Provide the (x, y) coordinate of the cell's center where the given text is located.  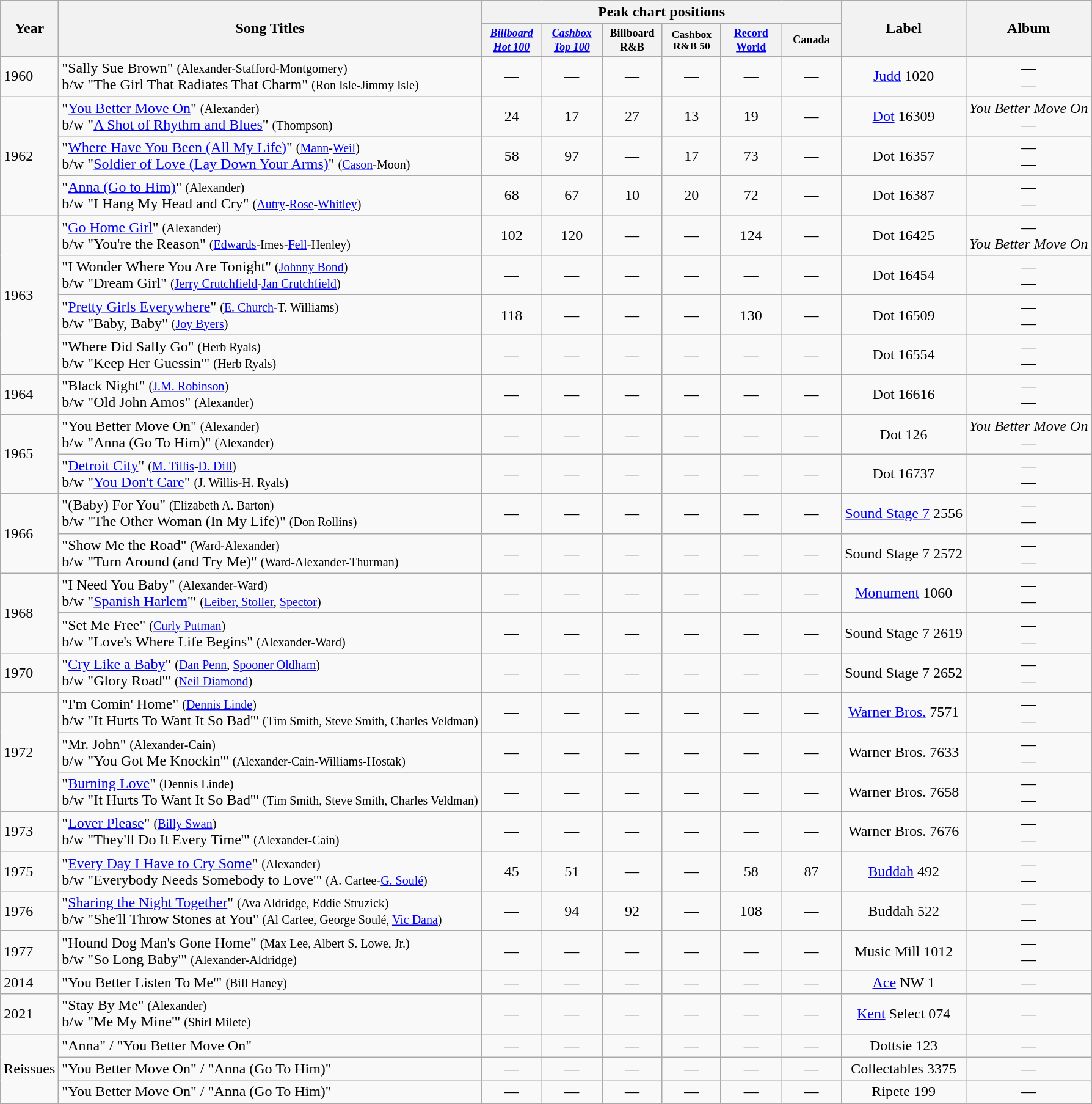
102 (512, 236)
Billboard Hot 100 (512, 40)
"Sharing the Night Together" (Ava Aldridge, Eddie Struzick)b/w "She'll Throw Stones at You" (Al Cartee, George Soulé, Vic Dana) (270, 912)
"I'm Comin' Home" (Dennis Linde)b/w "It Hurts To Want It So Bad'" (Tim Smith, Steve Smith, Charles Veldman) (270, 712)
Billboard R&B (633, 40)
2014 (29, 982)
Dot 16425 (904, 236)
Dot 126 (904, 434)
1963 (29, 295)
Album (1028, 29)
Label (904, 29)
19 (751, 116)
"You Better Listen To Me'" (Bill Haney) (270, 982)
68 (512, 196)
"Anna (Go to Him)" (Alexander)b/w "I Hang My Head and Cry" (Autry-Rose-Whitley) (270, 196)
Sound Stage 7 2572 (904, 554)
"Set Me Free" (Curly Putman)b/w "Love's Where Life Begins" (Alexander-Ward) (270, 633)
87 (811, 871)
124 (751, 236)
"Cry Like a Baby" (Dan Penn, Spooner Oldham)b/w "Glory Road'" (Neil Diamond) (270, 672)
"Show Me the Road" (Ward-Alexander)b/w "Turn Around (and Try Me)" (Ward-Alexander-Thurman) (270, 554)
"I Need You Baby" (Alexander-Ward)b/w "Spanish Harlem'" (Leiber, Stoller, Spector) (270, 593)
"Stay By Me" (Alexander)b/w "Me My Mine'" (Shirl Milete) (270, 1014)
"Every Day I Have to Cry Some" (Alexander)b/w "Everybody Needs Somebody to Love'" (A. Cartee-G. Soulé) (270, 871)
130 (751, 315)
94 (572, 912)
"Pretty Girls Everywhere" (E. Church-T. Williams) b/w "Baby, Baby" (Joy Byers) (270, 315)
Music Mill 1012 (904, 951)
"Detroit City" (M. Tillis-D. Dill)b/w "You Don't Care" (J. Willis-H. Ryals) (270, 474)
Warner Bros. 7658 (904, 792)
Reissues (29, 1069)
— You Better Move On (1028, 236)
1964 (29, 395)
Kent Select 074 (904, 1014)
1965 (29, 454)
Cashbox Top 100 (572, 40)
Dottsie 123 (904, 1045)
1966 (29, 533)
Buddah 492 (904, 871)
"Sally Sue Brown" (Alexander-Stafford-Montgomery) b/w "The Girl That Radiates That Charm" (Ron Isle-Jimmy Isle) (270, 76)
"Anna" / "You Better Move On" (270, 1045)
1962 (29, 156)
"Black Night" (J.M. Robinson)b/w "Old John Amos" (Alexander) (270, 395)
1973 (29, 832)
Sound Stage 7 2652 (904, 672)
Warner Bros. 7676 (904, 832)
1968 (29, 613)
"You Better Move On" (Alexander)b/w "Anna (Go To Him)" (Alexander) (270, 434)
Dot 16357 (904, 156)
"Burning Love" (Dennis Linde)b/w "It Hurts To Want It So Bad'" (Tim Smith, Steve Smith, Charles Veldman) (270, 792)
10 (633, 196)
1975 (29, 871)
1972 (29, 751)
You Better Move On — (1028, 116)
Dot 16387 (904, 196)
Sound Stage 7 2619 (904, 633)
73 (751, 156)
97 (572, 156)
Dot 16737 (904, 474)
Dot 16509 (904, 315)
108 (751, 912)
Monument 1060 (904, 593)
"Mr. John" (Alexander-Cain)b/w "You Got Me Knockin'" (Alexander-Cain-Williams-Hostak) (270, 753)
Sound Stage 7 2556 (904, 513)
You Better Move On— (1028, 434)
"(Baby) For You" (Elizabeth A. Barton)b/w "The Other Woman (In My Life)" (Don Rollins) (270, 513)
27 (633, 116)
Dot 16554 (904, 354)
"Lover Please" (Billy Swan)b/w "They'll Do It Every Time'" (Alexander-Cain) (270, 832)
Peak chart positions (661, 12)
Song Titles (270, 29)
Buddah 522 (904, 912)
"Go Home Girl" (Alexander)b/w "You're the Reason" (Edwards-Imes-Fell-Henley) (270, 236)
"Hound Dog Man's Gone Home" (Max Lee, Albert S. Lowe, Jr.)b/w "So Long Baby'" (Alexander-Aldridge) (270, 951)
2021 (29, 1014)
"Where Have You Been (All My Life)" (Mann-Weil)b/w "Soldier of Love (Lay Down Your Arms)" (Cason-Moon) (270, 156)
Dot 16454 (904, 275)
72 (751, 196)
1960 (29, 76)
Dot 16309 (904, 116)
92 (633, 912)
118 (512, 315)
20 (691, 196)
Judd 1020 (904, 76)
Record World (751, 40)
Year (29, 29)
Warner Bros. 7633 (904, 753)
24 (512, 116)
"Where Did Sally Go" (Herb Ryals) b/w "Keep Her Guessin'" (Herb Ryals) (270, 354)
45 (512, 871)
Cashbox R&B 50 (691, 40)
1977 (29, 951)
Dot 16616 (904, 395)
120 (572, 236)
51 (572, 871)
"You Better Move On" (Alexander)b/w "A Shot of Rhythm and Blues" (Thompson) (270, 116)
Warner Bros. 7571 (904, 712)
Ace NW 1 (904, 982)
67 (572, 196)
Ripete 199 (904, 1092)
13 (691, 116)
Collectables 3375 (904, 1069)
"I Wonder Where You Are Tonight" (Johnny Bond) b/w "Dream Girl" (Jerry Crutchfield-Jan Crutchfield) (270, 275)
Canada (811, 40)
1970 (29, 672)
1976 (29, 912)
